Determine the [x, y] coordinate at the center of the cell enclosing the given text.  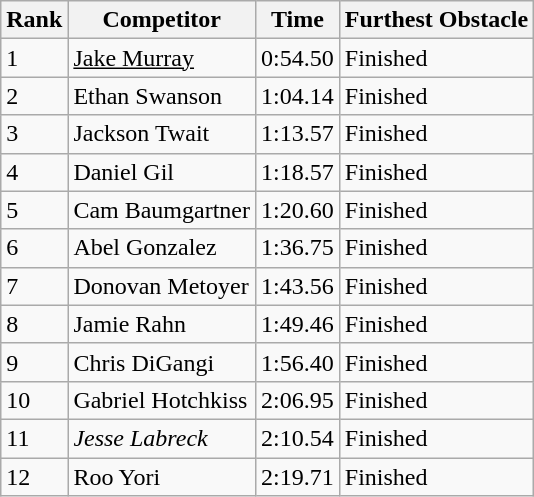
1:20.60 [298, 210]
2:19.71 [298, 477]
0:54.50 [298, 58]
Cam Baumgartner [162, 210]
9 [34, 362]
8 [34, 324]
3 [34, 134]
10 [34, 400]
6 [34, 248]
2:10.54 [298, 438]
Jackson Twait [162, 134]
Abel Gonzalez [162, 248]
1:18.57 [298, 172]
Ethan Swanson [162, 96]
12 [34, 477]
Daniel Gil [162, 172]
Furthest Obstacle [436, 20]
Chris DiGangi [162, 362]
Rank [34, 20]
Roo Yori [162, 477]
1:43.56 [298, 286]
1 [34, 58]
Donovan Metoyer [162, 286]
Jake Murray [162, 58]
Jamie Rahn [162, 324]
5 [34, 210]
Jesse Labreck [162, 438]
1:04.14 [298, 96]
Gabriel Hotchkiss [162, 400]
11 [34, 438]
Competitor [162, 20]
7 [34, 286]
4 [34, 172]
2 [34, 96]
1:49.46 [298, 324]
1:36.75 [298, 248]
2:06.95 [298, 400]
Time [298, 20]
1:13.57 [298, 134]
1:56.40 [298, 362]
